Return the [x, y] coordinate for the center point of the cell that contains the specified text.  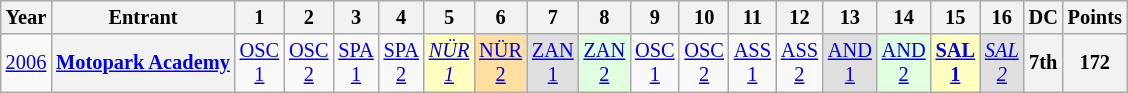
AND1 [850, 63]
NÜR1 [449, 63]
ASS2 [800, 63]
15 [956, 17]
3 [356, 17]
13 [850, 17]
1 [260, 17]
SAL2 [1002, 63]
5 [449, 17]
DC [1044, 17]
14 [904, 17]
11 [752, 17]
SAL1 [956, 63]
AND2 [904, 63]
2 [308, 17]
172 [1095, 63]
Motopark Academy [143, 63]
10 [704, 17]
ASS1 [752, 63]
6 [500, 17]
Year [26, 17]
9 [654, 17]
SPA2 [402, 63]
SPA1 [356, 63]
ZAN2 [605, 63]
2006 [26, 63]
NÜR2 [500, 63]
Points [1095, 17]
12 [800, 17]
16 [1002, 17]
7th [1044, 63]
8 [605, 17]
4 [402, 17]
ZAN1 [553, 63]
Entrant [143, 17]
7 [553, 17]
